Return [x, y] of the center of cell containing provided text 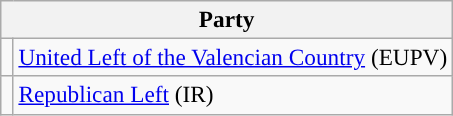
Party [227, 19]
United Left of the Valencian Country (EUPV) [233, 57]
Republican Left (IR) [233, 95]
